Capture the cell that displays the provided text and extract its (x, y) central coordinate. 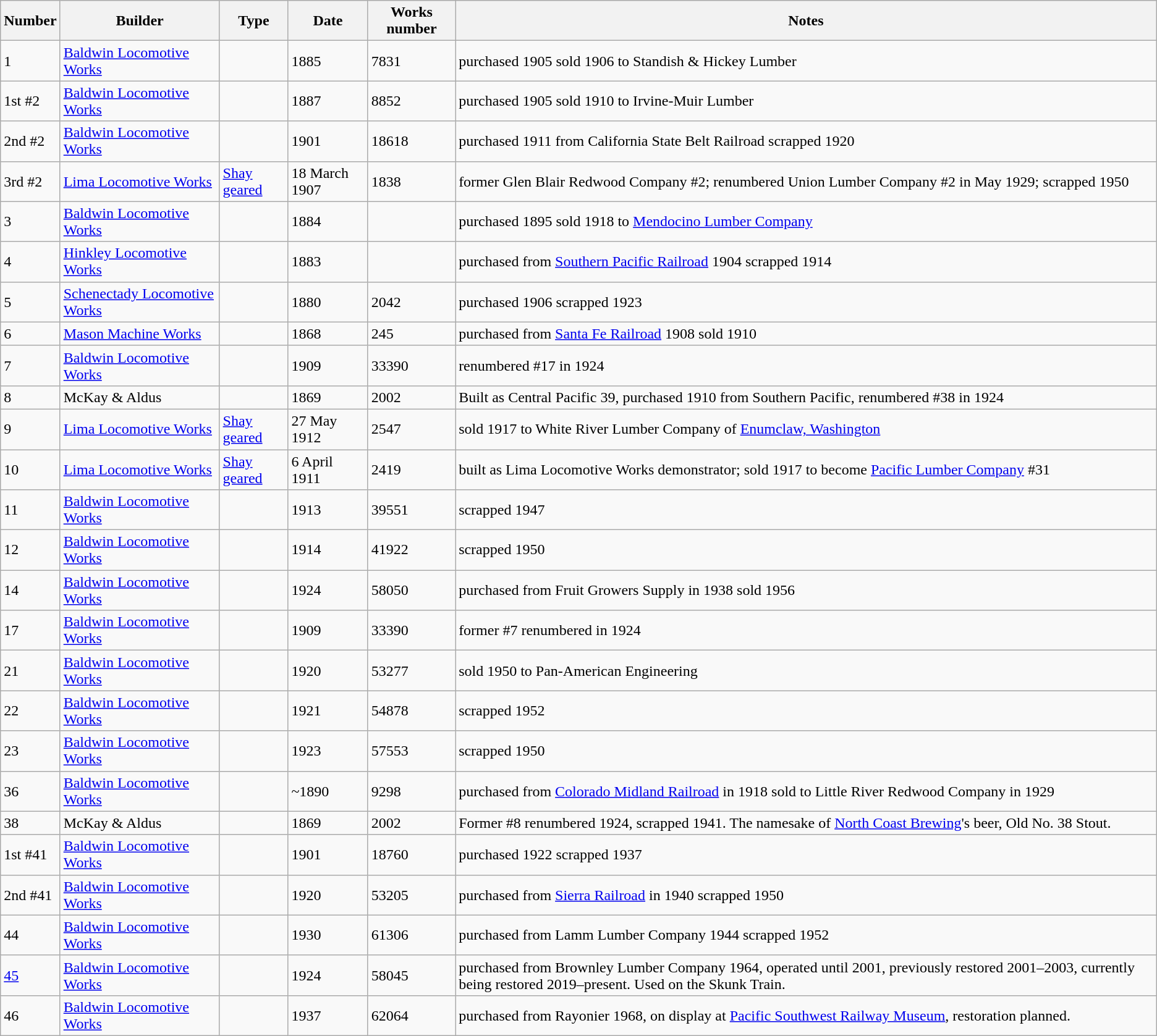
8852 (412, 101)
38 (30, 823)
2042 (412, 301)
1930 (328, 935)
2nd #2 (30, 141)
purchased 1922 scrapped 1937 (806, 855)
purchased 1905 sold 1910 to Irvine-Muir Lumber (806, 101)
~1890 (328, 791)
Date (328, 21)
Hinkley Locomotive Works (140, 262)
6 (30, 334)
Type (253, 21)
18760 (412, 855)
1880 (328, 301)
1 (30, 61)
36 (30, 791)
245 (412, 334)
Number (30, 21)
22 (30, 710)
4 (30, 262)
10 (30, 470)
8 (30, 397)
Notes (806, 21)
sold 1950 to Pan-American Engineering (806, 671)
purchased from Colorado Midland Railroad in 1918 sold to Little River Redwood Company in 1929 (806, 791)
45 (30, 975)
1921 (328, 710)
7831 (412, 61)
53277 (412, 671)
46 (30, 1016)
1923 (328, 751)
Works number (412, 21)
scrapped 1952 (806, 710)
scrapped 1947 (806, 510)
1868 (328, 334)
3 (30, 221)
18 March 1907 (328, 182)
23 (30, 751)
purchased from Southern Pacific Railroad 1904 scrapped 1914 (806, 262)
54878 (412, 710)
Built as Central Pacific 39, purchased 1910 from Southern Pacific, renumbered #38 in 1924 (806, 397)
57553 (412, 751)
9 (30, 429)
1937 (328, 1016)
purchased from Rayonier 1968, on display at Pacific Southwest Railway Museum, restoration planned. (806, 1016)
2419 (412, 470)
18618 (412, 141)
1913 (328, 510)
1st #2 (30, 101)
purchased 1895 sold 1918 to Mendocino Lumber Company (806, 221)
17 (30, 630)
62064 (412, 1016)
41922 (412, 550)
14 (30, 591)
5 (30, 301)
renumbered #17 in 1924 (806, 366)
6 April 1911 (328, 470)
39551 (412, 510)
1st #41 (30, 855)
1883 (328, 262)
9298 (412, 791)
58050 (412, 591)
purchased 1911 from California State Belt Railroad scrapped 1920 (806, 141)
2nd #41 (30, 895)
Builder (140, 21)
1885 (328, 61)
purchased from Fruit Growers Supply in 1938 sold 1956 (806, 591)
Mason Machine Works (140, 334)
7 (30, 366)
3rd #2 (30, 182)
purchased from Lamm Lumber Company 1944 scrapped 1952 (806, 935)
Schenectady Locomotive Works (140, 301)
Former #8 renumbered 1924, scrapped 1941. The namesake of North Coast Brewing's beer, Old No. 38 Stout. (806, 823)
purchased from Santa Fe Railroad 1908 sold 1910 (806, 334)
built as Lima Locomotive Works demonstrator; sold 1917 to become Pacific Lumber Company #31 (806, 470)
53205 (412, 895)
12 (30, 550)
1914 (328, 550)
11 (30, 510)
21 (30, 671)
former #7 renumbered in 1924 (806, 630)
purchased 1905 sold 1906 to Standish & Hickey Lumber (806, 61)
61306 (412, 935)
58045 (412, 975)
27 May 1912 (328, 429)
2547 (412, 429)
sold 1917 to White River Lumber Company of Enumclaw, Washington (806, 429)
1838 (412, 182)
1887 (328, 101)
purchased from Sierra Railroad in 1940 scrapped 1950 (806, 895)
44 (30, 935)
former Glen Blair Redwood Company #2; renumbered Union Lumber Company #2 in May 1929; scrapped 1950 (806, 182)
1884 (328, 221)
purchased 1906 scrapped 1923 (806, 301)
